Identify which cell holds the provided text, then report its (X, Y) central coordinate. 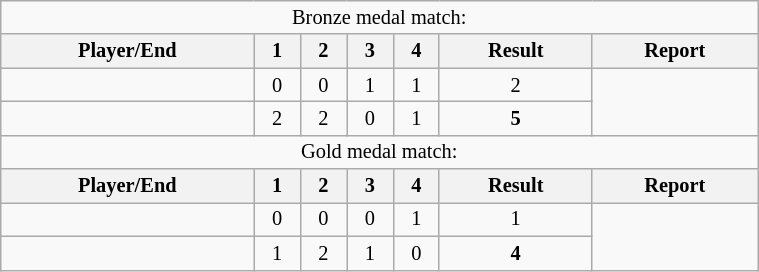
Bronze medal match: (380, 17)
Gold medal match: (380, 152)
5 (515, 118)
